Determine the (X, Y) coordinate at the center of the cell enclosing the given text.  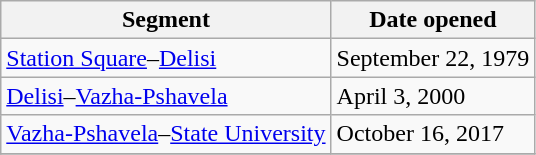
Station Square–Delisi (166, 58)
October 16, 2017 (433, 134)
April 3, 2000 (433, 96)
Delisi–Vazha-Pshavela (166, 96)
Date opened (433, 20)
Segment (166, 20)
September 22, 1979 (433, 58)
Vazha-Pshavela–State University (166, 134)
